Provide the [X, Y] coordinate of the cell's center where the given text is located.  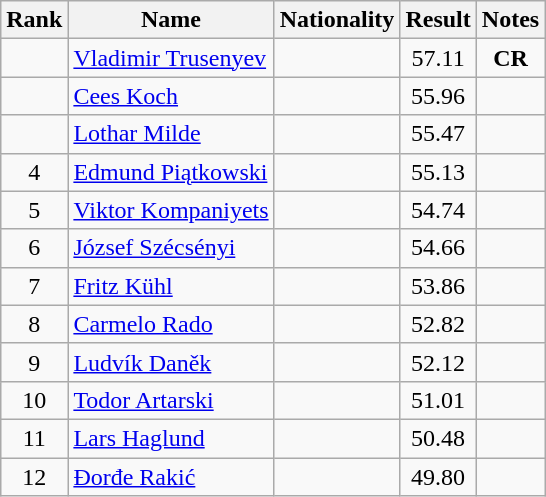
Rank [34, 20]
55.13 [438, 172]
6 [34, 248]
Viktor Kompaniyets [171, 210]
52.12 [438, 362]
11 [34, 438]
József Szécsényi [171, 248]
54.66 [438, 248]
55.47 [438, 134]
Fritz Kühl [171, 286]
Ludvík Daněk [171, 362]
Lars Haglund [171, 438]
4 [34, 172]
Todor Artarski [171, 400]
CR [510, 58]
Lothar Milde [171, 134]
Result [438, 20]
51.01 [438, 400]
12 [34, 477]
Vladimir Trusenyev [171, 58]
Name [171, 20]
52.82 [438, 324]
10 [34, 400]
7 [34, 286]
5 [34, 210]
57.11 [438, 58]
Carmelo Rado [171, 324]
Nationality [337, 20]
8 [34, 324]
Cees Koch [171, 96]
49.80 [438, 477]
Đorđe Rakić [171, 477]
Notes [510, 20]
9 [34, 362]
50.48 [438, 438]
53.86 [438, 286]
55.96 [438, 96]
Edmund Piątkowski [171, 172]
54.74 [438, 210]
